Locate the cell with the specified text and output its [X, Y] center coordinate. 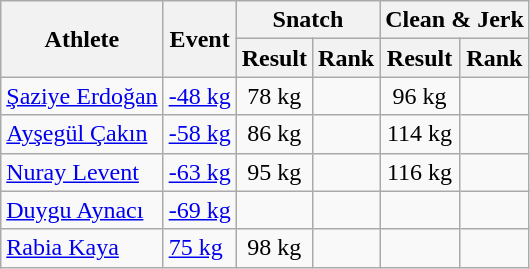
-63 kg [200, 172]
-69 kg [200, 210]
86 kg [274, 134]
114 kg [420, 134]
Nuray Levent [82, 172]
Şaziye Erdoğan [82, 96]
-58 kg [200, 134]
95 kg [274, 172]
Snatch [308, 20]
Ayşegül Çakın [82, 134]
78 kg [274, 96]
Rabia Kaya [82, 248]
75 kg [200, 248]
Event [200, 39]
Athlete [82, 39]
-48 kg [200, 96]
116 kg [420, 172]
98 kg [274, 248]
Duygu Aynacı [82, 210]
Clean & Jerk [455, 20]
96 kg [420, 96]
